Return [x, y] of the center of cell containing provided text 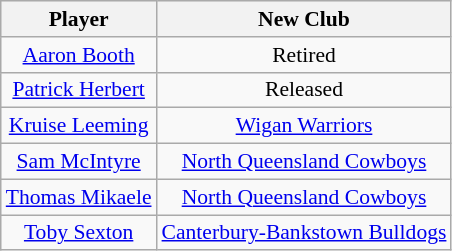
Kruise Leeming [79, 126]
New Club [304, 19]
Patrick Herbert [79, 90]
Aaron Booth [79, 55]
Retired [304, 55]
Player [79, 19]
Canterbury-Bankstown Bulldogs [304, 233]
Released [304, 90]
Sam McIntyre [79, 162]
Wigan Warriors [304, 126]
Thomas Mikaele [79, 197]
Toby Sexton [79, 233]
